Identify which cell holds the provided text, then report its (X, Y) central coordinate. 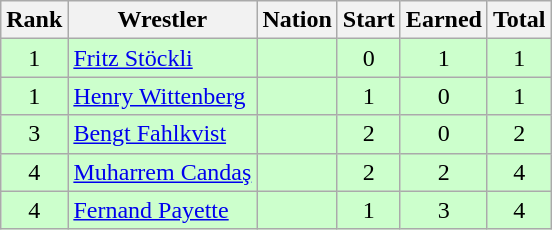
Fernand Payette (162, 210)
Henry Wittenberg (162, 96)
Fritz Stöckli (162, 58)
Start (368, 20)
Muharrem Candaş (162, 172)
Total (519, 20)
Nation (297, 20)
Rank (34, 20)
Earned (444, 20)
Wrestler (162, 20)
Bengt Fahlkvist (162, 134)
